Pinpoint the cell where the given text exists, returning its (x, y) midpoint coordinate. 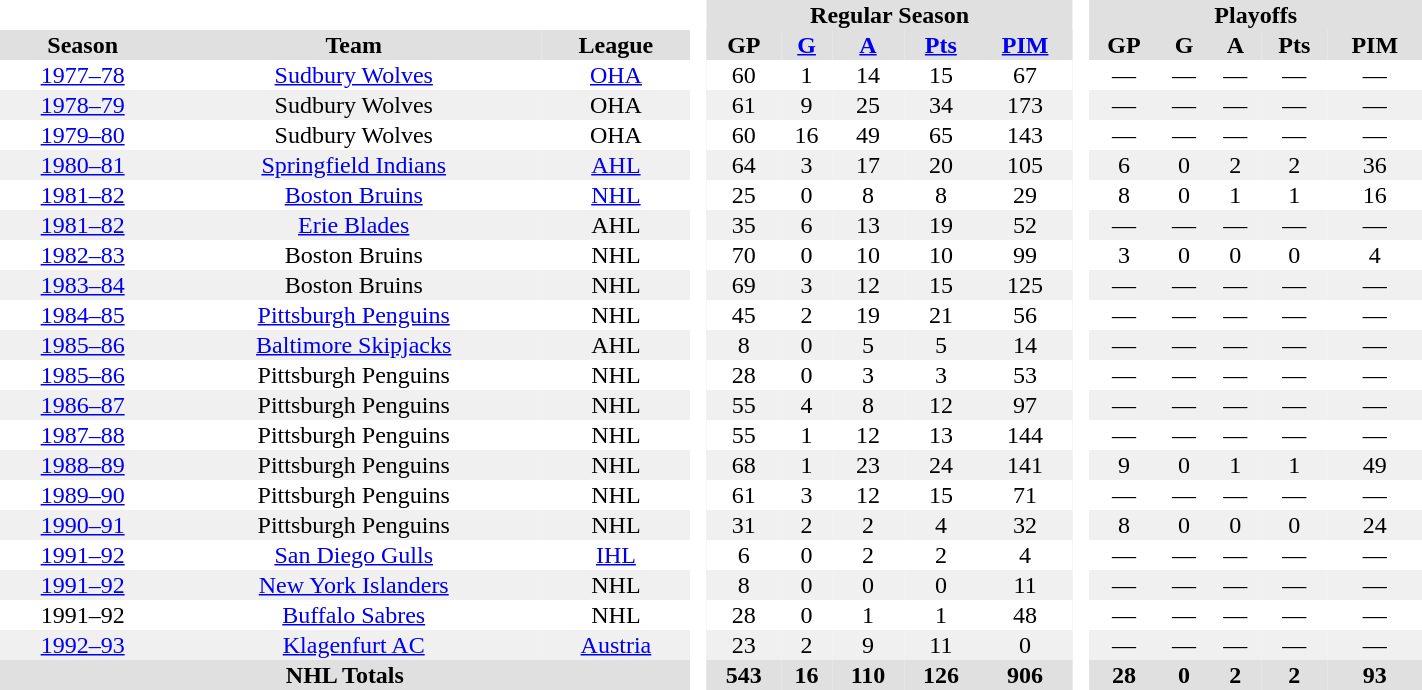
125 (1025, 285)
65 (941, 135)
1987–88 (82, 435)
1992–93 (82, 645)
1984–85 (82, 315)
71 (1025, 495)
67 (1025, 75)
League (616, 45)
Buffalo Sabres (354, 615)
San Diego Gulls (354, 555)
31 (744, 525)
1980–81 (82, 165)
99 (1025, 255)
Team (354, 45)
48 (1025, 615)
1978–79 (82, 105)
New York Islanders (354, 585)
1986–87 (82, 405)
68 (744, 465)
143 (1025, 135)
20 (941, 165)
29 (1025, 195)
56 (1025, 315)
Erie Blades (354, 225)
1983–84 (82, 285)
Baltimore Skipjacks (354, 345)
Playoffs (1256, 15)
1977–78 (82, 75)
93 (1375, 675)
Austria (616, 645)
141 (1025, 465)
17 (868, 165)
32 (1025, 525)
IHL (616, 555)
69 (744, 285)
173 (1025, 105)
Regular Season (890, 15)
45 (744, 315)
144 (1025, 435)
1982–83 (82, 255)
1990–91 (82, 525)
1989–90 (82, 495)
70 (744, 255)
126 (941, 675)
Klagenfurt AC (354, 645)
34 (941, 105)
21 (941, 315)
53 (1025, 375)
35 (744, 225)
Season (82, 45)
1979–80 (82, 135)
1988–89 (82, 465)
36 (1375, 165)
NHL Totals (345, 675)
543 (744, 675)
64 (744, 165)
Springfield Indians (354, 165)
105 (1025, 165)
110 (868, 675)
52 (1025, 225)
906 (1025, 675)
97 (1025, 405)
